Return [x, y] of the center of cell containing provided text 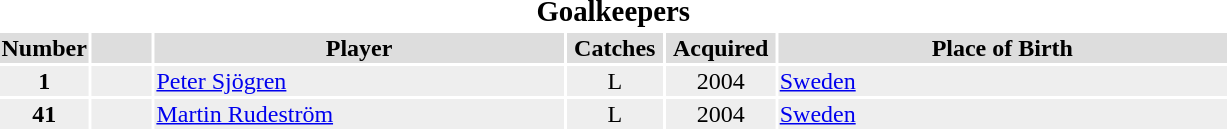
Place of Birth [1002, 48]
41 [44, 114]
1 [44, 81]
Number [44, 48]
Peter Sjögren [359, 81]
Player [359, 48]
Catches [614, 48]
Martin Rudeström [359, 114]
Acquired [720, 48]
